From the cell containing the given text, extract its center point as (x, y) coordinate. 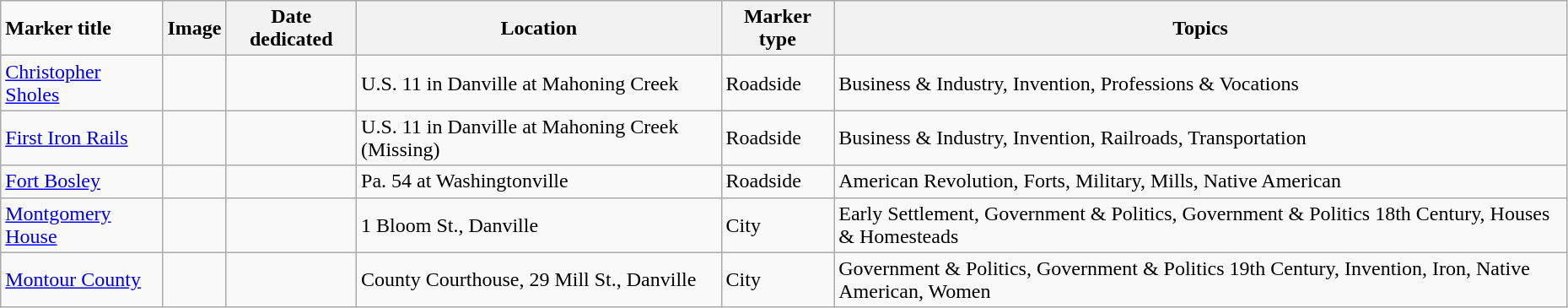
Marker type (778, 29)
Date dedicated (291, 29)
Topics (1201, 29)
County Courthouse, 29 Mill St., Danville (539, 280)
Business & Industry, Invention, Railroads, Transportation (1201, 138)
Montour County (82, 280)
Location (539, 29)
Early Settlement, Government & Politics, Government & Politics 18th Century, Houses & Homesteads (1201, 224)
U.S. 11 in Danville at Mahoning Creek (Missing) (539, 138)
Business & Industry, Invention, Professions & Vocations (1201, 83)
Christopher Sholes (82, 83)
First Iron Rails (82, 138)
1 Bloom St., Danville (539, 224)
Government & Politics, Government & Politics 19th Century, Invention, Iron, Native American, Women (1201, 280)
U.S. 11 in Danville at Mahoning Creek (539, 83)
American Revolution, Forts, Military, Mills, Native American (1201, 181)
Image (194, 29)
Marker title (82, 29)
Montgomery House (82, 224)
Fort Bosley (82, 181)
Pa. 54 at Washingtonville (539, 181)
